Determine the [X, Y] coordinate at the center of the cell enclosing the given text.  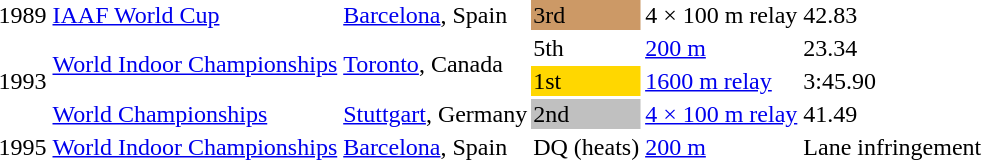
3rd [586, 15]
200 m [722, 48]
World Indoor Championships [195, 64]
IAAF World Cup [195, 15]
Stuttgart, Germany [436, 114]
5th [586, 48]
Toronto, Canada [436, 64]
World Championships [195, 114]
1600 m relay [722, 81]
2nd [586, 114]
1st [586, 81]
Barcelona, Spain [436, 15]
